For the text-containing cell, return its midpoint in [X, Y] coordinate format. 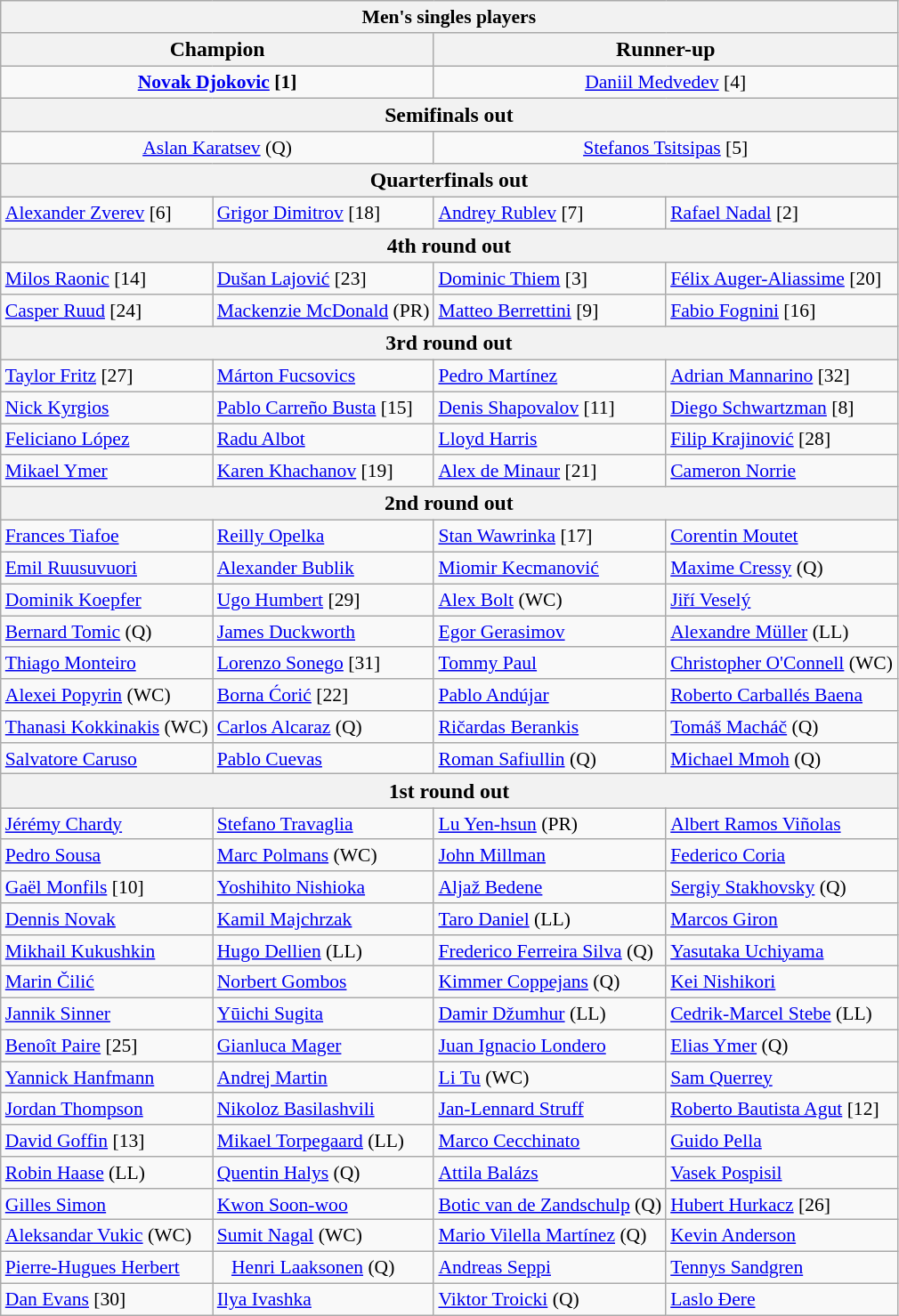
Casper Ruud [24] [107, 311]
Borna Ćorić [22] [324, 695]
Yannick Hanfmann [107, 1078]
Nick Kyrgios [107, 408]
Frances Tiafoe [107, 537]
Dennis Novak [107, 919]
Karen Khachanov [19] [324, 472]
Kimmer Coppejans (Q) [550, 982]
Marcos Giron [782, 919]
Ilya Ivashka [324, 1300]
Norbert Gombos [324, 982]
Men's singles players [449, 17]
Marco Cecchinato [550, 1141]
Denis Shapovalov [11] [550, 408]
Pedro Martínez [550, 376]
Alexander Bublik [324, 569]
Champion [217, 50]
Quarterfinals out [449, 181]
Lu Yen-hsun (PR) [550, 824]
Hubert Hurkacz [26] [782, 1205]
Adrian Mannarino [32] [782, 376]
Mikhail Kukushkin [107, 951]
Marin Čilić [107, 982]
Daniil Medvedev [4] [666, 83]
Albert Ramos Viñolas [782, 824]
Botic van de Zandschulp (Q) [550, 1205]
Kwon Soon-woo [324, 1205]
Matteo Berrettini [9] [550, 311]
Ričardas Berankis [550, 727]
Yasutaka Uchiyama [782, 951]
Stefanos Tsitsipas [5] [666, 148]
Pedro Sousa [107, 856]
Attila Balázs [550, 1173]
Félix Auger-Aliassime [20] [782, 279]
Aljaž Bedene [550, 887]
Taro Daniel (LL) [550, 919]
Aleksandar Vukic (WC) [107, 1236]
Egor Gerasimov [550, 632]
Kamil Majchrzak [324, 919]
Tennys Sandgren [782, 1268]
Mikael Torpegaard (LL) [324, 1141]
John Millman [550, 856]
Rafael Nadal [2] [782, 214]
Semifinals out [449, 115]
Laslo Đere [782, 1300]
Gianluca Mager [324, 1046]
Vasek Pospisil [782, 1173]
Christopher O'Connell (WC) [782, 664]
Feliciano López [107, 440]
Jiří Veselý [782, 600]
Stan Wawrinka [17] [550, 537]
Novak Djokovic [1] [217, 83]
Sergiy Stakhovsky (Q) [782, 887]
Pablo Cuevas [324, 759]
Roberto Carballés Baena [782, 695]
Robin Haase (LL) [107, 1173]
Tommy Paul [550, 664]
Kevin Anderson [782, 1236]
Runner-up [666, 50]
4th round out [449, 246]
Nikoloz Basilashvili [324, 1110]
James Duckworth [324, 632]
Roman Safiullin (Q) [550, 759]
Cameron Norrie [782, 472]
Taylor Fritz [27] [107, 376]
Alexei Popyrin (WC) [107, 695]
Roberto Bautista Agut [12] [782, 1110]
Corentin Moutet [782, 537]
3rd round out [449, 343]
Tomáš Macháč (Q) [782, 727]
Dušan Lajović [23] [324, 279]
Reilly Opelka [324, 537]
Ugo Humbert [29] [324, 600]
Carlos Alcaraz (Q) [324, 727]
Alex Bolt (WC) [550, 600]
Grigor Dimitrov [18] [324, 214]
Li Tu (WC) [550, 1078]
Jan-Lennard Struff [550, 1110]
Elias Ymer (Q) [782, 1046]
Andrey Rublev [7] [550, 214]
Guido Pella [782, 1141]
Viktor Troicki (Q) [550, 1300]
Miomir Kecmanović [550, 569]
Alex de Minaur [21] [550, 472]
Márton Fucsovics [324, 376]
Jérémy Chardy [107, 824]
Emil Ruusuvuori [107, 569]
Kei Nishikori [782, 982]
Dominic Thiem [3] [550, 279]
Filip Krajinović [28] [782, 440]
Dan Evans [30] [107, 1300]
Yoshihito Nishioka [324, 887]
Salvatore Caruso [107, 759]
Alexander Zverev [6] [107, 214]
Jordan Thompson [107, 1110]
Pablo Andújar [550, 695]
Juan Ignacio Londero [550, 1046]
Yūichi Sugita [324, 1014]
Dominik Koepfer [107, 600]
Thiago Monteiro [107, 664]
Stefano Travaglia [324, 824]
Diego Schwartzman [8] [782, 408]
Marc Polmans (WC) [324, 856]
Gilles Simon [107, 1205]
Andrej Martin [324, 1078]
Milos Raonic [14] [107, 279]
Hugo Dellien (LL) [324, 951]
Mikael Ymer [107, 472]
Benoît Paire [25] [107, 1046]
Radu Albot [324, 440]
Alexandre Müller (LL) [782, 632]
Thanasi Kokkinakis (WC) [107, 727]
Fabio Fognini [16] [782, 311]
Andreas Seppi [550, 1268]
Lloyd Harris [550, 440]
Cedrik-Marcel Stebe (LL) [782, 1014]
Lorenzo Sonego [31] [324, 664]
Sam Querrey [782, 1078]
Quentin Halys (Q) [324, 1173]
Maxime Cressy (Q) [782, 569]
Mackenzie McDonald (PR) [324, 311]
Sumit Nagal (WC) [324, 1236]
Henri Laaksonen (Q) [324, 1268]
Gaël Monfils [10] [107, 887]
Jannik Sinner [107, 1014]
Pablo Carreño Busta [15] [324, 408]
Damir Džumhur (LL) [550, 1014]
Michael Mmoh (Q) [782, 759]
Aslan Karatsev (Q) [217, 148]
Federico Coria [782, 856]
Mario Vilella Martínez (Q) [550, 1236]
David Goffin [13] [107, 1141]
Frederico Ferreira Silva (Q) [550, 951]
1st round out [449, 791]
Pierre-Hugues Herbert [107, 1268]
2nd round out [449, 504]
Bernard Tomic (Q) [107, 632]
